Output the (X, Y) coordinate of the center of the cell containing the given text.  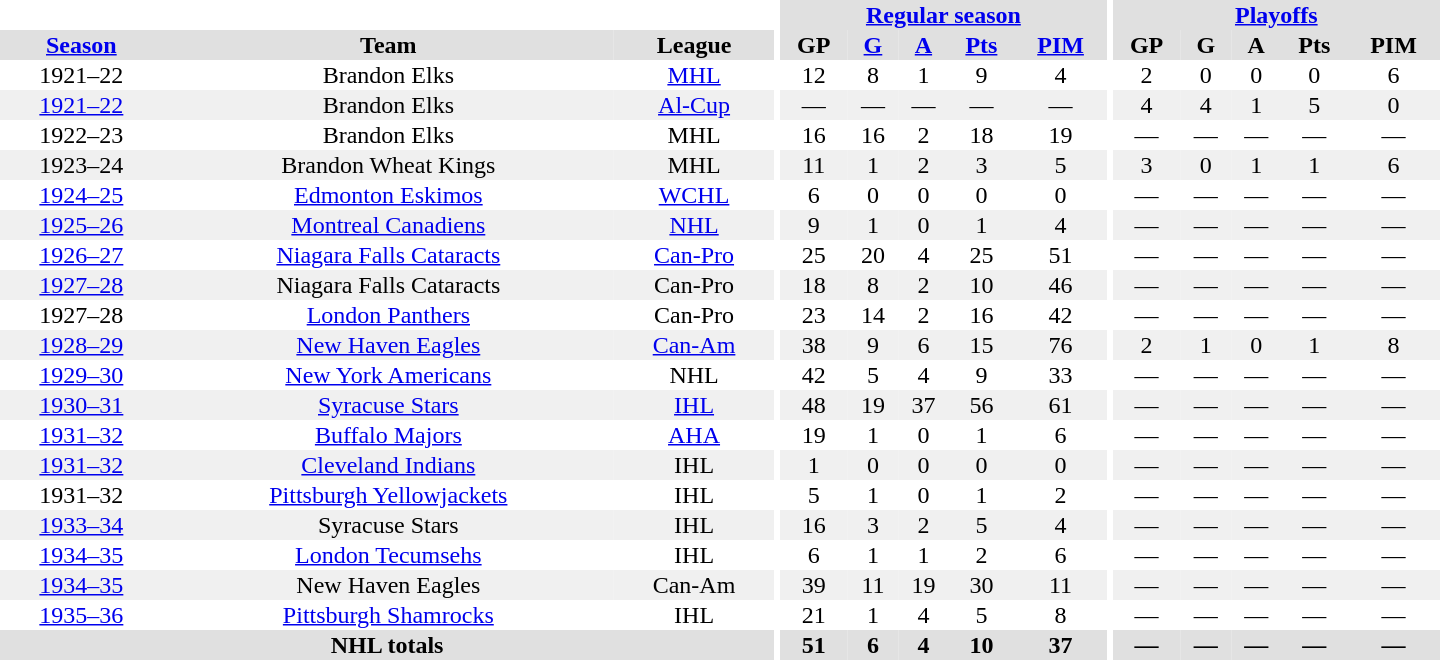
14 (873, 315)
15 (982, 345)
46 (1060, 285)
Brandon Wheat Kings (388, 165)
Pittsburgh Shamrocks (388, 615)
Cleveland Indians (388, 465)
20 (873, 255)
Playoffs (1276, 15)
League (694, 45)
Buffalo Majors (388, 435)
AHA (694, 435)
21 (814, 615)
1926–27 (82, 255)
Regular season (944, 15)
23 (814, 315)
61 (1060, 405)
33 (1060, 375)
NHL totals (387, 645)
New York Americans (388, 375)
38 (814, 345)
Edmonton Eskimos (388, 195)
WCHL (694, 195)
Pittsburgh Yellowjackets (388, 495)
1930–31 (82, 405)
1933–34 (82, 525)
56 (982, 405)
1929–30 (82, 375)
12 (814, 75)
Season (82, 45)
76 (1060, 345)
30 (982, 585)
1924–25 (82, 195)
Al-Cup (694, 105)
London Panthers (388, 315)
39 (814, 585)
1935–36 (82, 615)
1925–26 (82, 225)
1928–29 (82, 345)
Montreal Canadiens (388, 225)
London Tecumsehs (388, 555)
Team (388, 45)
1922–23 (82, 135)
1923–24 (82, 165)
48 (814, 405)
